Return the (x, y) coordinate for the center point of the cell that contains the specified text.  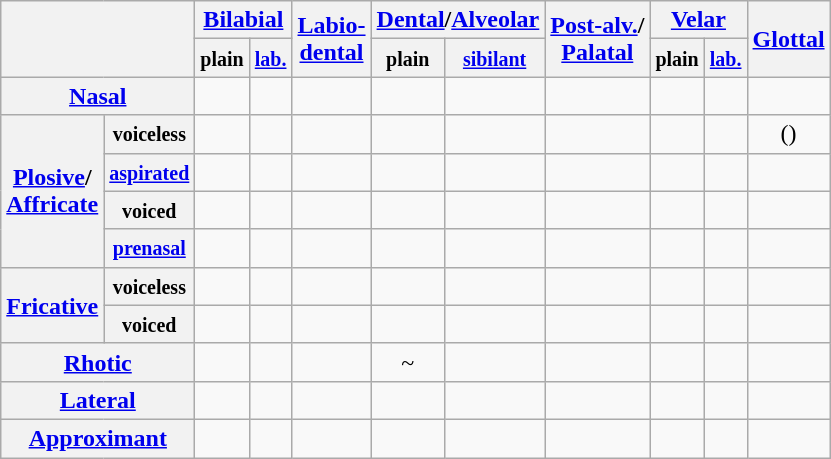
~ (408, 362)
Labio-dental (332, 39)
Plosive/Affricate (52, 191)
Nasal (98, 96)
Glottal (788, 39)
Dental/Alveolar (458, 20)
Bilabial (244, 20)
prenasal (150, 248)
Approximant (98, 438)
Fricative (52, 305)
aspirated (150, 172)
Post-alv./Palatal (598, 39)
Rhotic (98, 362)
Lateral (98, 400)
() (788, 134)
Velar (698, 20)
sibilant (494, 58)
